Extract the [x, y] coordinate from the center of the cell holding the provided text.  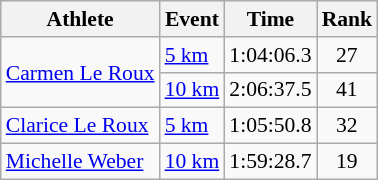
27 [348, 55]
Rank [348, 19]
1:04:06.3 [270, 55]
Time [270, 19]
1:59:28.7 [270, 162]
Michelle Weber [80, 162]
Carmen Le Roux [80, 72]
Event [192, 19]
19 [348, 162]
2:06:37.5 [270, 90]
Athlete [80, 19]
41 [348, 90]
32 [348, 126]
1:05:50.8 [270, 126]
Clarice Le Roux [80, 126]
